Search for the cell housing the specified text and yield its [X, Y] center coordinate. 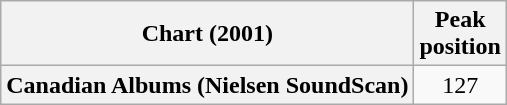
Peakposition [460, 34]
Chart (2001) [208, 34]
127 [460, 85]
Canadian Albums (Nielsen SoundScan) [208, 85]
